Detect which cell encompasses the target text, then output its (x, y) center coordinate. 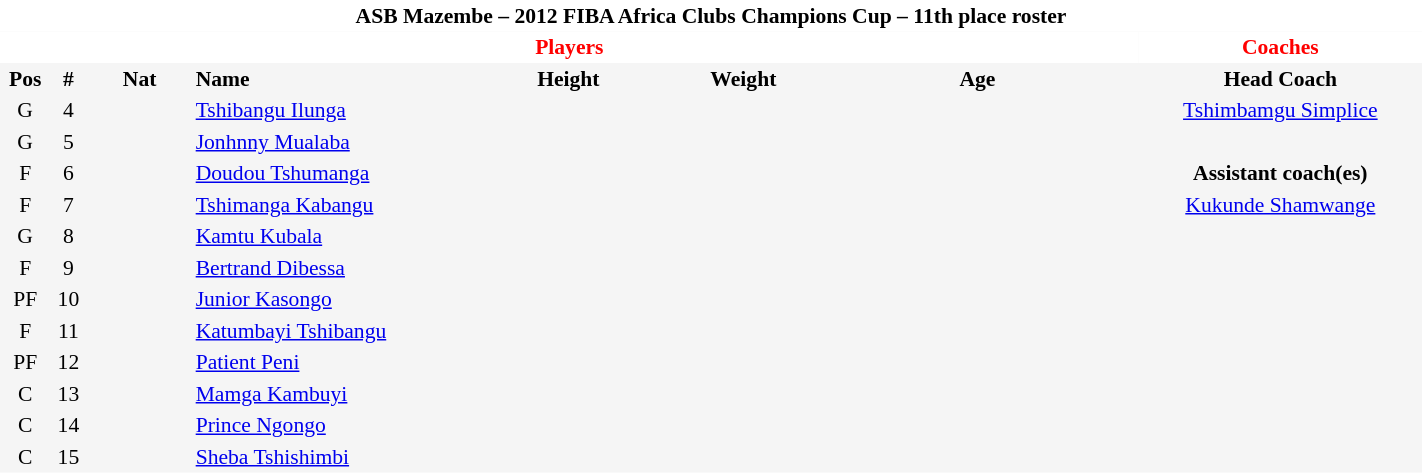
ASB Mazembe – 2012 FIBA Africa Clubs Champions Cup – 11th place roster (711, 16)
Assistant coach(es) (1280, 174)
Coaches (1280, 48)
9 (68, 268)
Junior Kasongo (330, 300)
5 (68, 142)
7 (68, 205)
Tshimanga Kabangu (330, 205)
14 (68, 426)
Pos (25, 79)
12 (68, 362)
Mamga Kambuyi (330, 394)
11 (68, 331)
Kamtu Kubala (330, 236)
Kukunde Shamwange (1280, 205)
Age (978, 79)
Doudou Tshumanga (330, 174)
Nat (139, 79)
Bertrand Dibessa (330, 268)
Head Coach (1280, 79)
Patient Peni (330, 362)
Jonhnny Mualaba (330, 142)
15 (68, 457)
Tshibangu Ilunga (330, 110)
Players (570, 48)
8 (68, 236)
Tshimbamgu Simplice (1280, 110)
10 (68, 300)
6 (68, 174)
Name (330, 79)
# (68, 79)
Height (568, 79)
4 (68, 110)
13 (68, 394)
Weight (744, 79)
Prince Ngongo (330, 426)
Katumbayi Tshibangu (330, 331)
Sheba Tshishimbi (330, 457)
